Determine the (X, Y) coordinate at the center of the cell enclosing the given text.  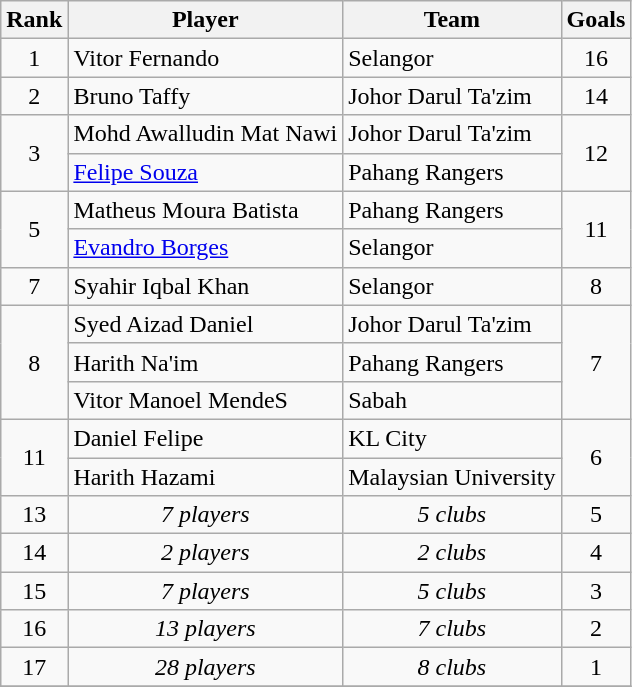
7 clubs (452, 629)
Malaysian University (452, 477)
Sabah (452, 400)
Vitor Manoel MendeS (206, 400)
Rank (34, 20)
Matheus Moura Batista (206, 210)
Mohd Awalludin Mat Nawi (206, 134)
Harith Hazami (206, 477)
Goals (596, 20)
12 (596, 153)
Felipe Souza (206, 172)
Syahir Iqbal Khan (206, 286)
Vitor Fernando (206, 58)
6 (596, 457)
Bruno Taffy (206, 96)
15 (34, 591)
KL City (452, 438)
Syed Aizad Daniel (206, 324)
4 (596, 553)
2 players (206, 553)
2 clubs (452, 553)
Team (452, 20)
13 (34, 515)
Player (206, 20)
Harith Na'im (206, 362)
28 players (206, 667)
13 players (206, 629)
Daniel Felipe (206, 438)
8 clubs (452, 667)
Evandro Borges (206, 248)
17 (34, 667)
